Locate the cell with the specified text and output its [X, Y] center coordinate. 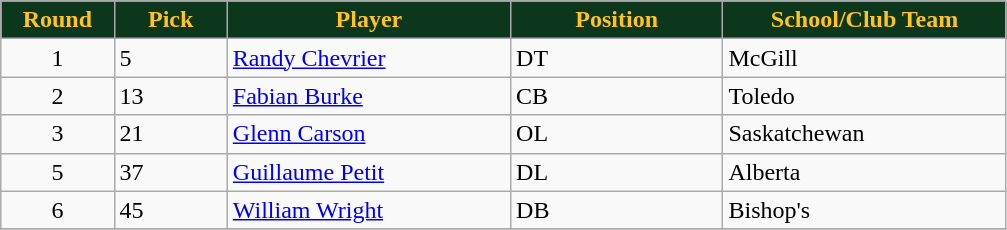
21 [170, 134]
6 [58, 210]
School/Club Team [864, 20]
DT [617, 58]
37 [170, 172]
CB [617, 96]
Guillaume Petit [368, 172]
OL [617, 134]
Glenn Carson [368, 134]
DL [617, 172]
DB [617, 210]
Saskatchewan [864, 134]
Fabian Burke [368, 96]
45 [170, 210]
Pick [170, 20]
13 [170, 96]
Randy Chevrier [368, 58]
McGill [864, 58]
Toledo [864, 96]
3 [58, 134]
Player [368, 20]
1 [58, 58]
Bishop's [864, 210]
Position [617, 20]
Round [58, 20]
Alberta [864, 172]
William Wright [368, 210]
2 [58, 96]
